Identify which cell holds the provided text, then report its [x, y] central coordinate. 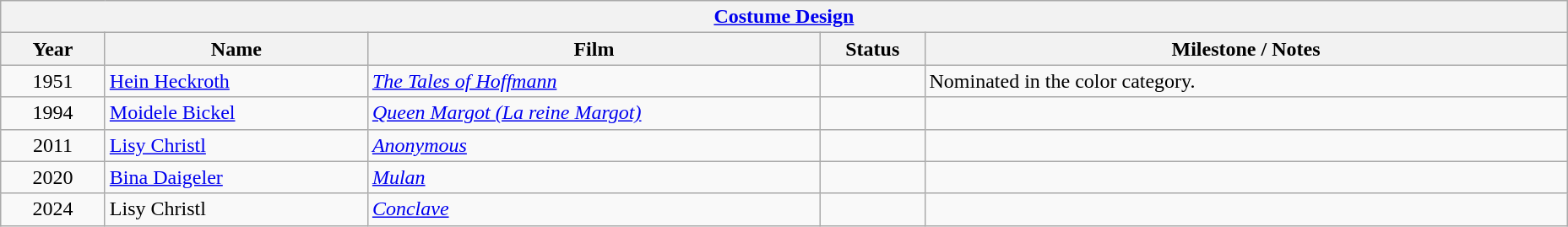
Conclave [594, 209]
2011 [53, 145]
Moidele Bickel [236, 113]
Nominated in the color category. [1246, 81]
Bina Daigeler [236, 177]
Year [53, 49]
Status [872, 49]
1994 [53, 113]
Hein Heckroth [236, 81]
1951 [53, 81]
Mulan [594, 177]
Film [594, 49]
2020 [53, 177]
Costume Design [784, 17]
The Tales of Hoffmann [594, 81]
Name [236, 49]
2024 [53, 209]
Anonymous [594, 145]
Milestone / Notes [1246, 49]
Queen Margot (La reine Margot) [594, 113]
